Locate the cell with the specified text and output its [X, Y] center coordinate. 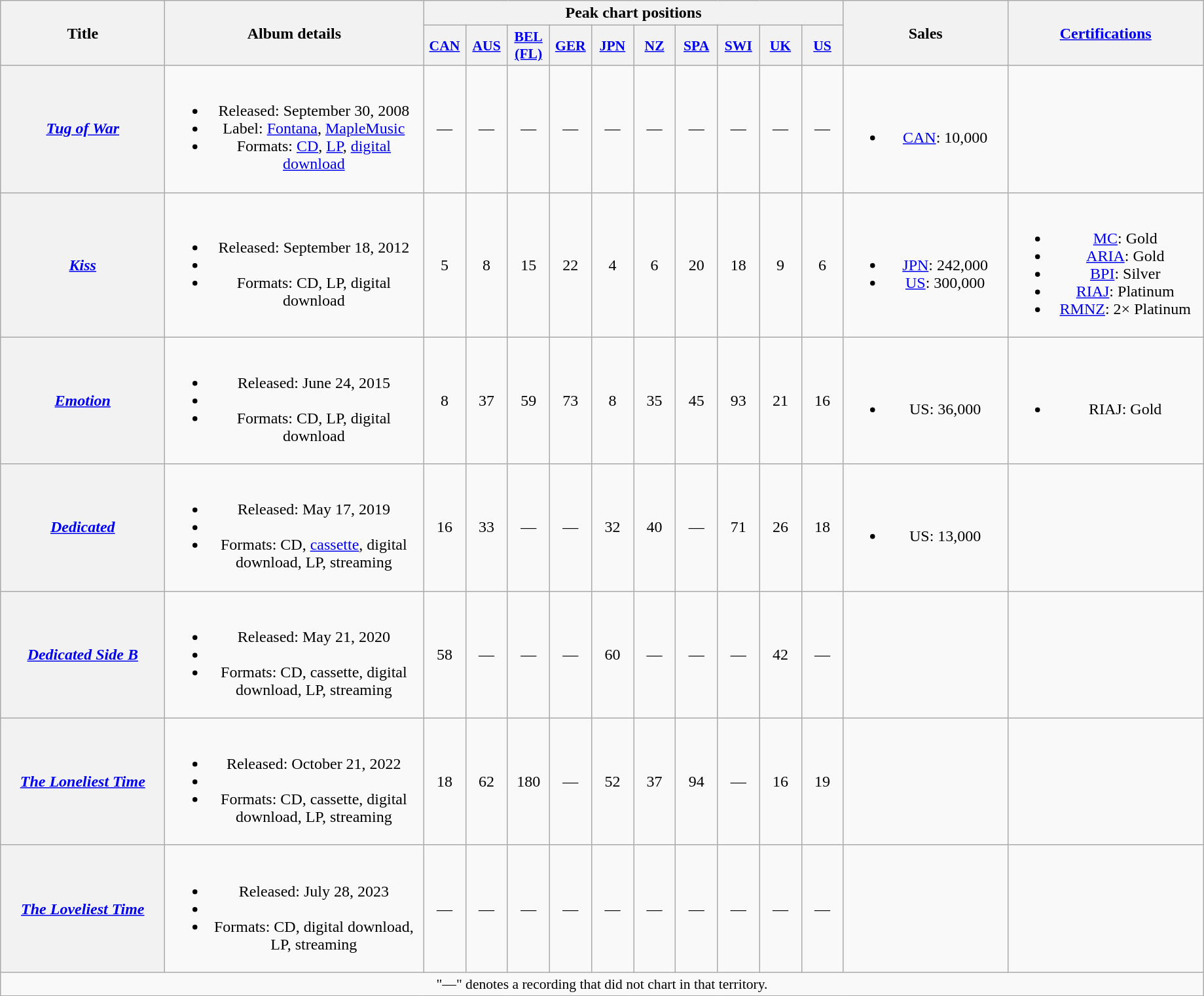
AUS [486, 46]
Released: May 21, 2020Formats: CD, cassette, digital download, LP, streaming [295, 654]
Released: September 30, 2008Label: Fontana, MapleMusicFormats: CD, LP, digital download [295, 129]
CAN: 10,000 [926, 129]
US: 36,000 [926, 400]
US [822, 46]
15 [528, 264]
JPN [612, 46]
4 [612, 264]
33 [486, 527]
JPN: 242,000US: 300,000 [926, 264]
19 [822, 781]
52 [612, 781]
GER [570, 46]
59 [528, 400]
The Loneliest Time [82, 781]
45 [697, 400]
40 [655, 527]
Kiss [82, 264]
5 [445, 264]
Peak chart positions [634, 13]
42 [780, 654]
22 [570, 264]
71 [739, 527]
Sales [926, 33]
Dedicated Side B [82, 654]
60 [612, 654]
Released: July 28, 2023Formats: CD, digital download, LP, streaming [295, 908]
93 [739, 400]
20 [697, 264]
35 [655, 400]
NZ [655, 46]
SPA [697, 46]
180 [528, 781]
94 [697, 781]
Tug of War [82, 129]
32 [612, 527]
Certifications [1105, 33]
Emotion [82, 400]
Released: May 17, 2019Formats: CD, cassette, digital download, LP, streaming [295, 527]
26 [780, 527]
73 [570, 400]
SWI [739, 46]
Released: June 24, 2015Formats: CD, LP, digital download [295, 400]
RIAJ: Gold [1105, 400]
21 [780, 400]
58 [445, 654]
UK [780, 46]
Released: October 21, 2022Formats: CD, cassette, digital download, LP, streaming [295, 781]
US: 13,000 [926, 527]
Title [82, 33]
BEL(FL) [528, 46]
Album details [295, 33]
Released: September 18, 2012Formats: CD, LP, digital download [295, 264]
Dedicated [82, 527]
CAN [445, 46]
62 [486, 781]
MC: GoldARIA: GoldBPI: SilverRIAJ: PlatinumRMNZ: 2× Platinum [1105, 264]
9 [780, 264]
The Loveliest Time [82, 908]
"—" denotes a recording that did not chart in that territory. [602, 984]
